Find where the given text appears and provide that cell's center as (X, Y) coordinate. 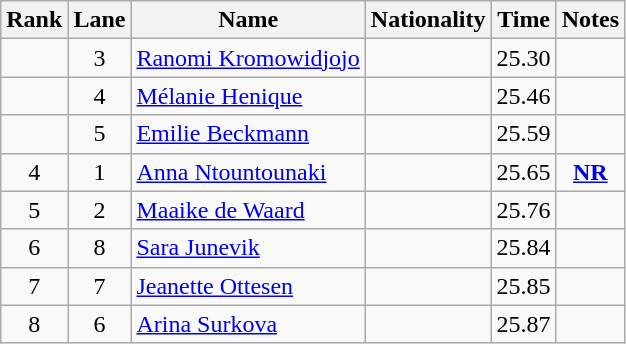
Arina Surkova (248, 324)
Rank (34, 20)
Lane (100, 20)
Name (248, 20)
25.76 (524, 210)
Jeanette Ottesen (248, 286)
NR (590, 172)
Notes (590, 20)
25.30 (524, 58)
Anna Ntountounaki (248, 172)
25.84 (524, 248)
25.87 (524, 324)
Emilie Beckmann (248, 134)
3 (100, 58)
2 (100, 210)
25.85 (524, 286)
Maaike de Waard (248, 210)
Nationality (428, 20)
25.65 (524, 172)
Mélanie Henique (248, 96)
1 (100, 172)
Sara Junevik (248, 248)
25.46 (524, 96)
Time (524, 20)
Ranomi Kromowidjojo (248, 58)
25.59 (524, 134)
